Extract the (x, y) coordinate from the center of the cell holding the provided text.  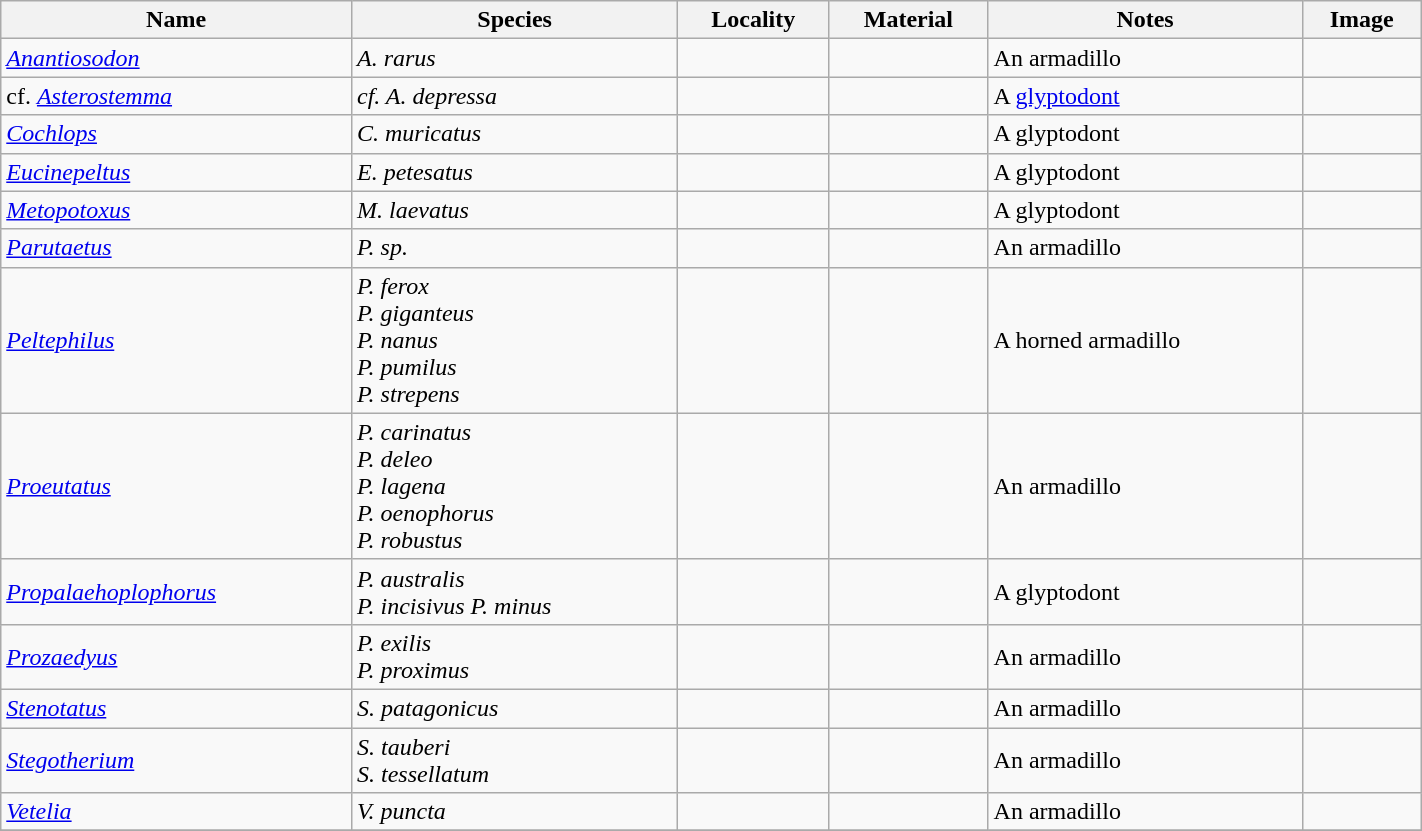
Anantiosodon (176, 58)
V. puncta (514, 812)
Prozaedyus (176, 656)
Cochlops (176, 134)
P. carinatusP. deleoP. lagenaP. oenophorusP. robustus (514, 486)
C. muricatus (514, 134)
Metopotoxus (176, 210)
cf. Asterostemma (176, 96)
E. petesatus (514, 172)
Species (514, 20)
P. sp. (514, 248)
P. feroxP. giganteusP. nanusP. pumilusP. strepens (514, 340)
A horned armadillo (1145, 340)
P. exilisP. proximus (514, 656)
Proeutatus (176, 486)
S. patagonicus (514, 708)
Propalaehoplophorus (176, 592)
M. laevatus (514, 210)
P. australisP. incisivus P. minus (514, 592)
Vetelia (176, 812)
Notes (1145, 20)
Parutaetus (176, 248)
Image (1362, 20)
Stegotherium (176, 760)
Locality (754, 20)
S. tauberiS. tessellatum (514, 760)
Eucinepeltus (176, 172)
Peltephilus (176, 340)
cf. A. depressa (514, 96)
Material (908, 20)
Name (176, 20)
Stenotatus (176, 708)
A. rarus (514, 58)
